For the text-containing cell, return its midpoint in [x, y] coordinate format. 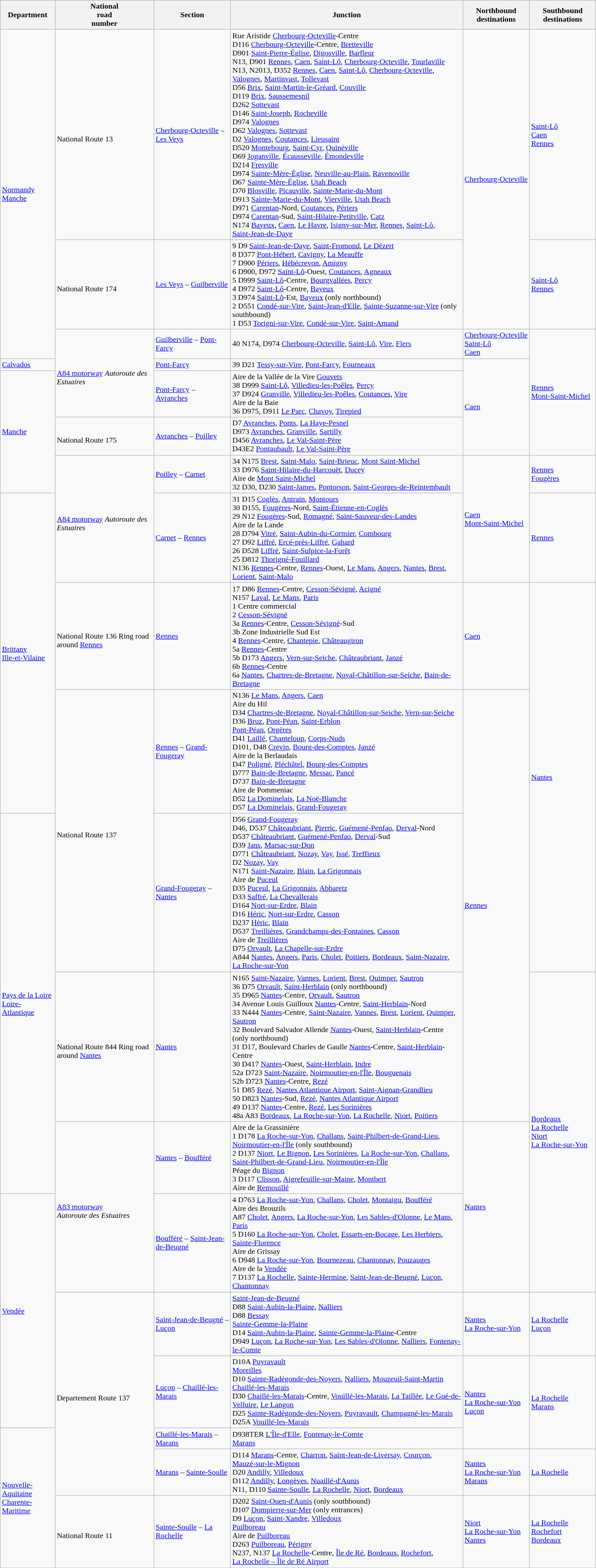
Saint-Jean-de-Beugné – Luçon [192, 1324]
Vendée [28, 1311]
Nationalroadnumber [104, 15]
BordeauxLa RochelleNiortLa Roche-sur-Yon [563, 1132]
Manche [28, 432]
Les Veys – Guilberville [192, 284]
Avranches – Poilley [192, 436]
National Route 844 Ring road around Nantes [104, 1047]
Departement Route 137 [104, 1394]
NantesLa Roche-sur-YonLuçon [496, 1402]
Guilberville – Pont-Farcy [192, 344]
Calvados [28, 365]
Section [192, 15]
Nantes – Boufféré [192, 1158]
Pont-Farcy [192, 365]
Cherbourg-Octeville – Les Veys [192, 134]
Luçon – Chaillé-les-Marais [192, 1392]
D938TER L'Île-d'Elle, Fontenay-le-Comte Marans [346, 1438]
Junction [346, 15]
D7 Avranches, Ponts, La Haye-Pesnel D973 Avranches, Granville, Sartilly D456 Avranches, Le Val-Saint-Père D43E2 Pontaubault, Le Val-Saint-Père [346, 436]
Marans – Sainte-Soulle [192, 1472]
A83 motorwayAutoroute des Estuaires [104, 1207]
RennesFougères [563, 474]
RennesMont-Saint-Michel [563, 392]
National Route 137 [104, 830]
Pays de la LoireLoire-Atlantique [28, 1003]
NiortLa Roche-sur-YonNantes [496, 1531]
La RochelleMarans [563, 1402]
La RochelleLuçon [563, 1324]
La RochelleRochefortBordeaux [563, 1531]
CaenMont-Saint-Michel [496, 519]
Pont-Farcy – Avranches [192, 394]
Nouvelle-AquitaineCharente-Maritime [28, 1498]
National Route 13 [104, 134]
Cherbourg-Octeville [496, 179]
Sainte-Soulle – La Rochelle [192, 1531]
Northbound destinations [496, 15]
Rennes – Grand-Fougeray [192, 751]
Grand-Fougeray – Nantes [192, 892]
NormandyManche [28, 194]
39 D21 Tessy-sur-Vire, Pont-Farcy, Fourneaux [346, 365]
Southbound destinations [563, 15]
Saint-LôCaenRennes [563, 134]
BrittanyIlle-et-Vilaine [28, 653]
Saint-LôRennes [563, 284]
NantesLa Roche-sur-YonMarans [496, 1472]
Cherbourg-OctevilleSaint-LôCaen [496, 344]
Department [28, 15]
La Rochelle [563, 1472]
Carnet – Rennes [192, 538]
Chaillé-les-Marais – Marans [192, 1438]
National Route 136 Ring road around Rennes [104, 636]
40 N174, D974 Cherbourg-Octeville, Saint-Lô, Vire, Flers [346, 344]
National Route 175 [104, 436]
Poilley – Carnet [192, 474]
Boufféré – Saint-Jean-de-Beugné [192, 1243]
NantesLa Roche-sur-Yon [496, 1324]
National Route 11 [104, 1531]
National Route 174 [104, 284]
